Pinpoint the cell where the given text exists, returning its [X, Y] midpoint coordinate. 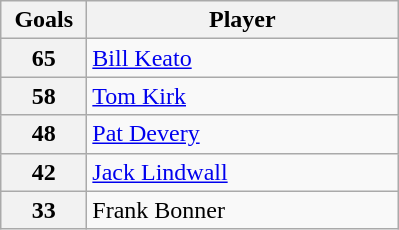
Player [242, 20]
65 [44, 58]
33 [44, 210]
Bill Keato [242, 58]
Jack Lindwall [242, 172]
Frank Bonner [242, 210]
Goals [44, 20]
58 [44, 96]
48 [44, 134]
Pat Devery [242, 134]
Tom Kirk [242, 96]
42 [44, 172]
